Scan for the cell matching the given text and deliver its [X, Y] coordinate at center. 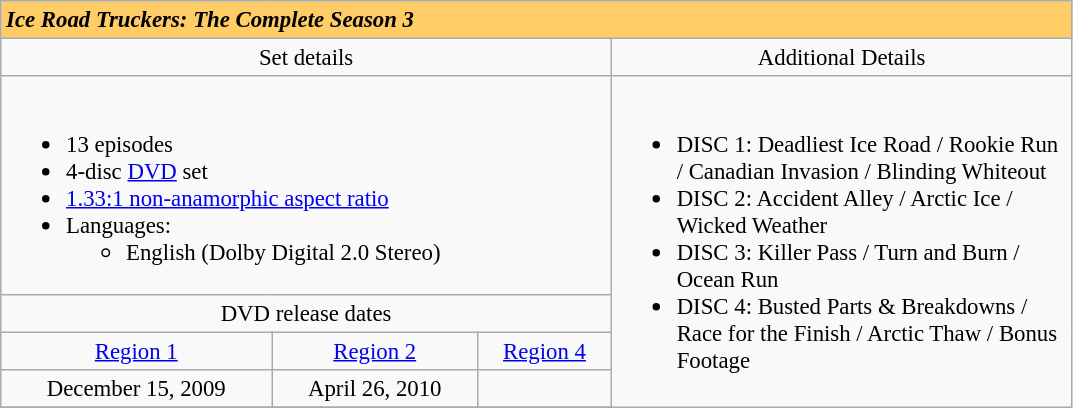
December 15, 2009 [136, 388]
Additional Details [842, 58]
Region 1 [136, 351]
Ice Road Truckers: The Complete Season 3 [536, 20]
April 26, 2010 [375, 388]
DVD release dates [306, 313]
Region 4 [545, 351]
Set details [306, 58]
13 episodes4-disc DVD set1.33:1 non-anamorphic aspect ratioLanguages:English (Dolby Digital 2.0 Stereo) [306, 185]
Region 2 [375, 351]
